Determine the (X, Y) coordinate at the center of the cell enclosing the given text.  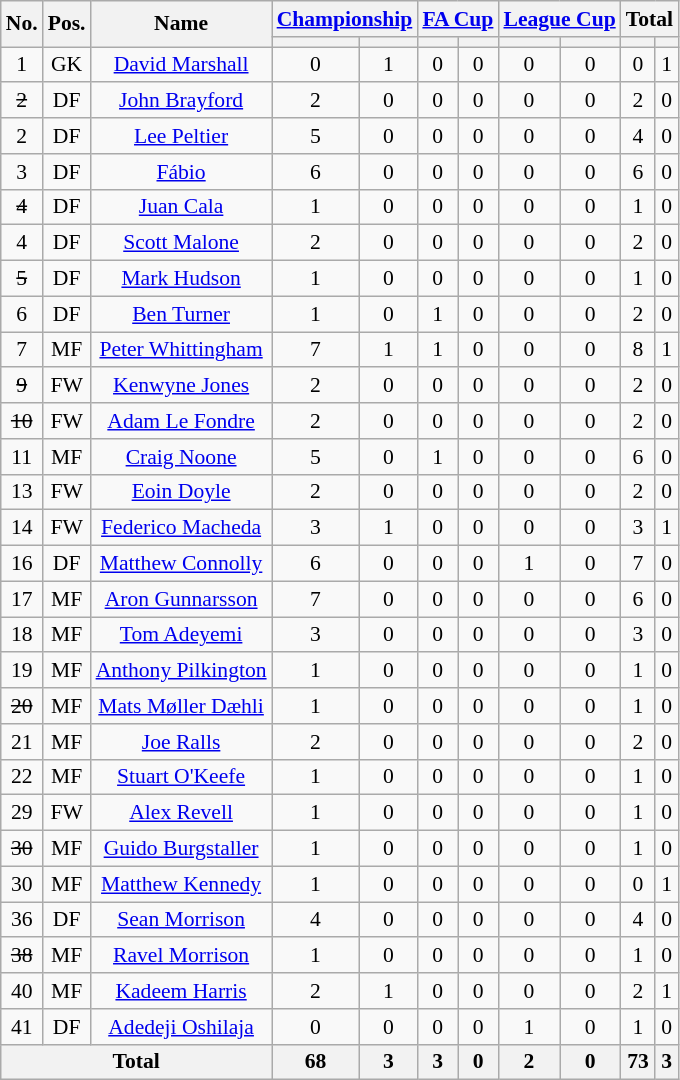
19 (22, 671)
Stuart O'Keefe (182, 777)
FA Cup (458, 19)
36 (22, 920)
Matthew Kennedy (182, 884)
73 (638, 1062)
13 (22, 492)
Joe Ralls (182, 742)
41 (22, 1027)
38 (22, 956)
Pos. (67, 24)
Kadeem Harris (182, 991)
Juan Cala (182, 207)
9 (22, 386)
Mats Møller Dæhli (182, 706)
16 (22, 564)
40 (22, 991)
Eoin Doyle (182, 492)
8 (638, 350)
Aron Gunnarsson (182, 599)
Alex Revell (182, 813)
Ben Turner (182, 314)
League Cup (559, 19)
Peter Whittingham (182, 350)
14 (22, 528)
Scott Malone (182, 243)
29 (22, 813)
Federico Macheda (182, 528)
18 (22, 635)
22 (22, 777)
Mark Hudson (182, 279)
68 (316, 1062)
Anthony Pilkington (182, 671)
Sean Morrison (182, 920)
Adam Le Fondre (182, 421)
21 (22, 742)
Kenwyne Jones (182, 386)
10 (22, 421)
Ravel Morrison (182, 956)
Name (182, 24)
Championship (345, 19)
Fábio (182, 172)
Tom Adeyemi (182, 635)
Adedeji Oshilaja (182, 1027)
No. (22, 24)
John Brayford (182, 101)
Craig Noone (182, 457)
GK (67, 65)
David Marshall (182, 65)
17 (22, 599)
Lee Peltier (182, 136)
11 (22, 457)
20 (22, 706)
Guido Burgstaller (182, 849)
Matthew Connolly (182, 564)
